Detect which cell encompasses the target text, then output its (X, Y) center coordinate. 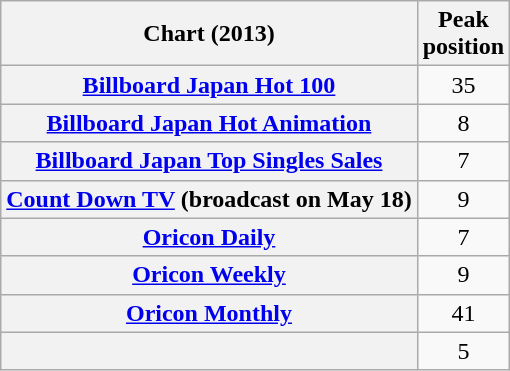
35 (463, 85)
Count Down TV (broadcast on May 18) (209, 199)
Chart (2013) (209, 34)
5 (463, 351)
Billboard Japan Hot Animation (209, 123)
Oricon Weekly (209, 275)
Peakposition (463, 34)
Billboard Japan Top Singles Sales (209, 161)
41 (463, 313)
Oricon Monthly (209, 313)
Oricon Daily (209, 237)
8 (463, 123)
Billboard Japan Hot 100 (209, 85)
